Pinpoint the cell where the given text exists, returning its (X, Y) midpoint coordinate. 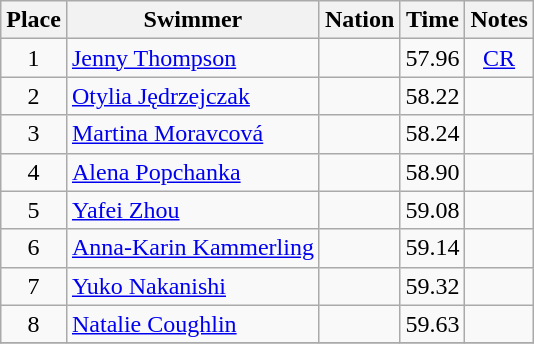
Alena Popchanka (192, 172)
57.96 (432, 58)
Time (432, 20)
Nation (359, 20)
8 (34, 324)
Martina Moravcová (192, 134)
Jenny Thompson (192, 58)
Notes (499, 20)
59.63 (432, 324)
CR (499, 58)
58.90 (432, 172)
Otylia Jędrzejczak (192, 96)
58.22 (432, 96)
Yafei Zhou (192, 210)
2 (34, 96)
58.24 (432, 134)
7 (34, 286)
59.14 (432, 248)
Place (34, 20)
4 (34, 172)
3 (34, 134)
Swimmer (192, 20)
1 (34, 58)
Yuko Nakanishi (192, 286)
59.08 (432, 210)
6 (34, 248)
Anna-Karin Kammerling (192, 248)
5 (34, 210)
59.32 (432, 286)
Natalie Coughlin (192, 324)
